Return the (x, y) coordinate for the center point of the cell that contains the specified text.  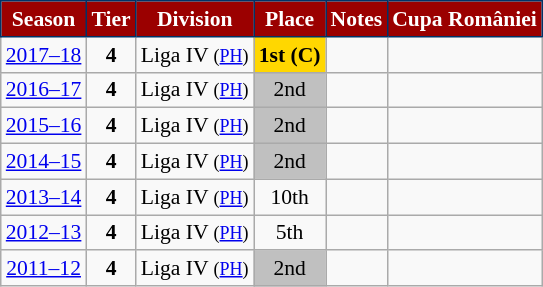
Season (44, 19)
2017–18 (44, 55)
Division (195, 19)
2014–15 (44, 162)
2016–17 (44, 90)
Notes (357, 19)
2011–12 (44, 269)
10th (290, 197)
5th (290, 233)
2013–14 (44, 197)
1st (C) (290, 55)
Place (290, 19)
2015–16 (44, 126)
Cupa României (464, 19)
2012–13 (44, 233)
Tier (110, 19)
